For the text-containing cell, return its midpoint in (x, y) coordinate format. 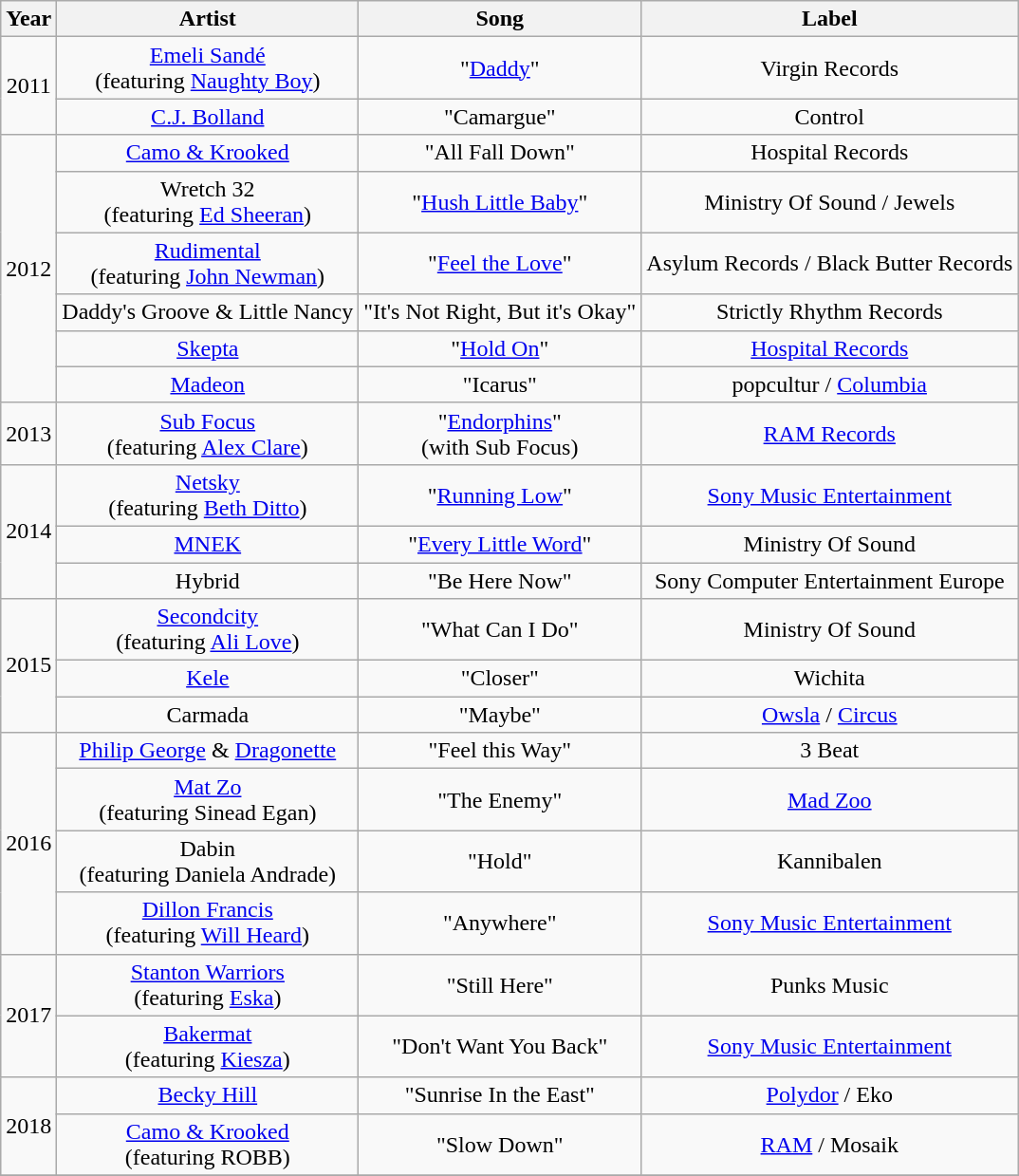
Control (829, 117)
Carmada (208, 715)
"Maybe" (500, 715)
popcultur / Columbia (829, 384)
Skepta (208, 348)
Year (28, 19)
"Slow Down" (500, 1145)
Sub Focus(featuring Alex Clare) (208, 433)
"Anywhere" (500, 923)
Hybrid (208, 580)
Rudimental(featuring John Newman) (208, 264)
"Hush Little Baby" (500, 201)
"Don't Want You Back" (500, 1046)
Philip George & Dragonette (208, 751)
2014 (28, 532)
C.J. Bolland (208, 117)
Emeli Sandé(featuring Naughty Boy) (208, 68)
Kannibalen (829, 862)
Daddy's Groove & Little Nancy (208, 312)
Artist (208, 19)
Song (500, 19)
2011 (28, 85)
"It's Not Right, But it's Okay" (500, 312)
Camo & Krooked (featuring ROBB) (208, 1145)
"Hold" (500, 862)
Sony Computer Entertainment Europe (829, 580)
2017 (28, 1016)
Stanton Warriors (featuring Eska) (208, 985)
Virgin Records (829, 68)
"All Fall Down" (500, 153)
Label (829, 19)
2015 (28, 666)
Dillon Francis (featuring Will Heard) (208, 923)
"Icarus" (500, 384)
"Feel this Way" (500, 751)
2012 (28, 269)
"Camargue" (500, 117)
Becky Hill (208, 1095)
Dabin (featuring Daniela Andrade) (208, 862)
"Still Here" (500, 985)
Strictly Rhythm Records (829, 312)
2013 (28, 433)
"Every Little Word" (500, 544)
Wretch 32(featuring Ed Sheeran) (208, 201)
Camo & Krooked (208, 153)
"Sunrise In the East" (500, 1095)
Polydor / Eko (829, 1095)
3 Beat (829, 751)
RAM / Mosaik (829, 1145)
Ministry Of Sound / Jewels (829, 201)
"Be Here Now" (500, 580)
Mad Zoo (829, 799)
Punks Music (829, 985)
"Closer" (500, 679)
"Feel the Love" (500, 264)
MNEK (208, 544)
Madeon (208, 384)
RAM Records (829, 433)
2016 (28, 843)
Netsky(featuring Beth Ditto) (208, 495)
"Daddy" (500, 68)
"The Enemy" (500, 799)
Mat Zo (featuring Sinead Egan) (208, 799)
"Running Low" (500, 495)
"Hold On" (500, 348)
Asylum Records / Black Butter Records (829, 264)
Wichita (829, 679)
2018 (28, 1126)
Owsla / Circus (829, 715)
Secondcity(featuring Ali Love) (208, 630)
"Endorphins" (with Sub Focus) (500, 433)
Kele (208, 679)
"What Can I Do" (500, 630)
Bakermat (featuring Kiesza) (208, 1046)
